Output the [X, Y] coordinate of the center of the cell containing the given text.  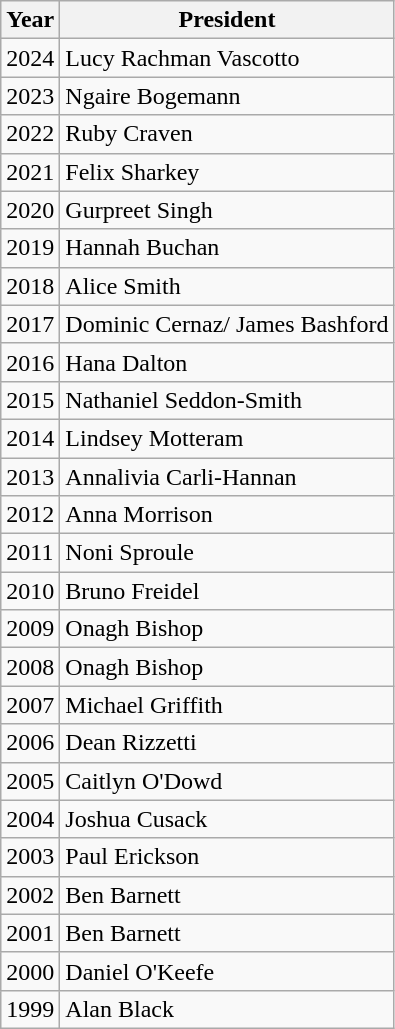
Lucy Rachman Vascotto [227, 58]
Ruby Craven [227, 134]
Gurpreet Singh [227, 210]
Dominic Cernaz/ James Bashford [227, 324]
2020 [30, 210]
2023 [30, 96]
2000 [30, 971]
Joshua Cusack [227, 819]
Michael Griffith [227, 705]
Hannah Buchan [227, 248]
2011 [30, 553]
2016 [30, 362]
2014 [30, 438]
2006 [30, 743]
Hana Dalton [227, 362]
Annalivia Carli-Hannan [227, 477]
Lindsey Motteram [227, 438]
2001 [30, 933]
2003 [30, 857]
2009 [30, 629]
Felix Sharkey [227, 172]
2024 [30, 58]
2012 [30, 515]
Dean Rizzetti [227, 743]
2022 [30, 134]
Bruno Freidel [227, 591]
Year [30, 20]
2004 [30, 819]
2007 [30, 705]
2010 [30, 591]
Nathaniel Seddon-Smith [227, 400]
2017 [30, 324]
2015 [30, 400]
Daniel O'Keefe [227, 971]
Anna Morrison [227, 515]
Alan Black [227, 1009]
President [227, 20]
1999 [30, 1009]
2013 [30, 477]
2019 [30, 248]
Ngaire Bogemann [227, 96]
2002 [30, 895]
Paul Erickson [227, 857]
Alice Smith [227, 286]
2005 [30, 781]
2008 [30, 667]
2021 [30, 172]
Caitlyn O'Dowd [227, 781]
2018 [30, 286]
Noni Sproule [227, 553]
